Detect which cell encompasses the target text, then output its (x, y) center coordinate. 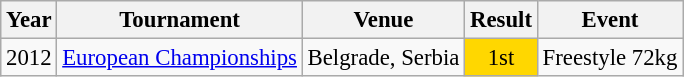
Venue (383, 20)
Year (29, 20)
2012 (29, 58)
Result (502, 20)
European Championships (180, 58)
Event (610, 20)
Tournament (180, 20)
Freestyle 72kg (610, 58)
1st (502, 58)
Belgrade, Serbia (383, 58)
